Capture the cell that displays the provided text and extract its [X, Y] central coordinate. 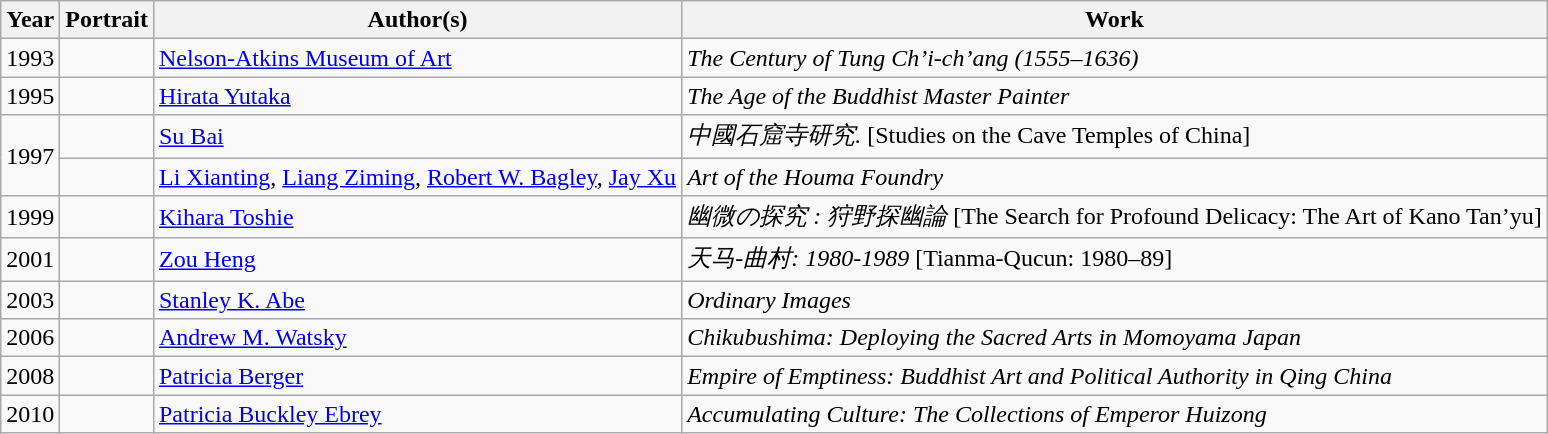
1999 [30, 218]
Year [30, 20]
Work [1115, 20]
Nelson-Atkins Museum of Art [417, 58]
Patricia Buckley Ebrey [417, 414]
Patricia Berger [417, 376]
1993 [30, 58]
2006 [30, 338]
Zou Heng [417, 260]
Portrait [107, 20]
Hirata Yutaka [417, 96]
Kihara Toshie [417, 218]
Chikubushima: Deploying the Sacred Arts in Momoyama Japan [1115, 338]
Ordinary Images [1115, 300]
幽微の探究 : 狩野探幽論 [The Search for Profound Delicacy: The Art of Kano Tan’yu] [1115, 218]
Author(s) [417, 20]
2010 [30, 414]
1995 [30, 96]
Empire of Emptiness: Buddhist Art and Political Authority in Qing China [1115, 376]
Stanley K. Abe [417, 300]
2001 [30, 260]
2008 [30, 376]
1997 [30, 156]
Accumulating Culture: The Collections of Emperor Huizong [1115, 414]
The Century of Tung Ch’i-ch’ang (1555–1636) [1115, 58]
Li Xianting, Liang Ziming, Robert W. Bagley, Jay Xu [417, 177]
天马-曲村: 1980-1989 [Tianma-Qucun: 1980–89] [1115, 260]
Su Bai [417, 136]
The Age of the Buddhist Master Painter [1115, 96]
Andrew M. Watsky [417, 338]
2003 [30, 300]
中國石窟寺研究. [Studies on the Cave Temples of China] [1115, 136]
Art of the Houma Foundry [1115, 177]
